From the cell containing the given text, extract its center point as [x, y] coordinate. 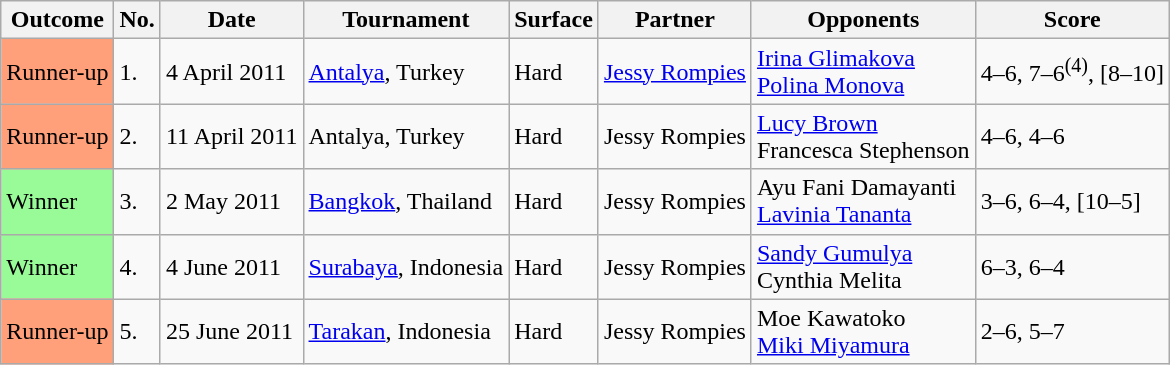
4. [137, 266]
3–6, 6–4, [10–5] [1072, 202]
4–6, 7–6(4), [8–10] [1072, 72]
Score [1072, 20]
5. [137, 332]
Partner [674, 20]
Bangkok, Thailand [406, 202]
1. [137, 72]
4 June 2011 [232, 266]
Sandy Gumulya Cynthia Melita [863, 266]
Opponents [863, 20]
Tarakan, Indonesia [406, 332]
6–3, 6–4 [1072, 266]
2 May 2011 [232, 202]
4 April 2011 [232, 72]
3. [137, 202]
No. [137, 20]
11 April 2011 [232, 136]
25 June 2011 [232, 332]
Lucy Brown Francesca Stephenson [863, 136]
Surabaya, Indonesia [406, 266]
Tournament [406, 20]
4–6, 4–6 [1072, 136]
Moe Kawatoko Miki Miyamura [863, 332]
2. [137, 136]
Outcome [58, 20]
Ayu Fani Damayanti Lavinia Tananta [863, 202]
Irina Glimakova Polina Monova [863, 72]
Date [232, 20]
Surface [554, 20]
2–6, 5–7 [1072, 332]
